Return [X, Y] of the center of cell containing provided text 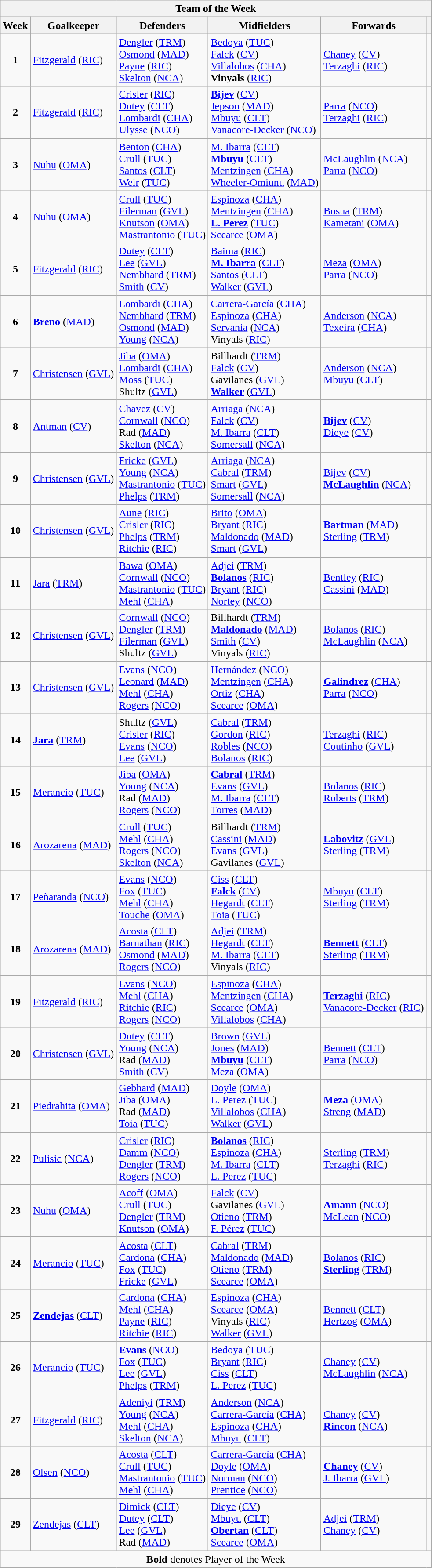
Bold denotes Player of the Week [216, 1559]
Bosua (TRM) Kametani (OMA) [374, 217]
Crisler (RIC) Dutey (CLT) Lombardi (CHA) Ulysse (NCO) [163, 112]
12 [15, 635]
Sterling (TRM) Terzaghi (RIC) [374, 1158]
Crull (TUC) Mehl (CHA) Rogers (NCO) Skelton (NCA) [163, 844]
Forwards [374, 25]
Bedoya (TUC) Bryant (RIC) Ciss (CLT) L. Perez (TUC) [265, 1367]
M. Ibarra (CLT) Mbuyu (CLT) Mentzingen (CHA) Wheeler-Omiunu (MAD) [265, 164]
Defenders [163, 25]
24 [15, 1263]
2 [15, 112]
13 [15, 688]
1 [15, 60]
Chaney (CV) McLaughlin (NCA) [374, 1367]
Week [15, 25]
Adjei (TRM) Hegardt (CLT) M. Ibarra (CLT) Vinyals (RIC) [265, 949]
Evans (NCO) Mehl (CHA) Ritchie (RIC) Rogers (NCO) [163, 1002]
Cabral (TRM) Maldonado (MAD) Otieno (TRM) Scearce (OMA) [265, 1263]
Bolanos (RIC) Sterling (TRM) [374, 1263]
Bennett (CLT) Hertzog (OMA) [374, 1315]
9 [15, 478]
Falck (CV) Gavilanes (GVL) Otieno (TRM) F. Pérez (TUC) [265, 1211]
Hernández (NCO) Mentzingen (CHA) Ortiz (CHA) Scearce (OMA) [265, 688]
Doyle (OMA) L. Perez (TUC) Villalobos (CHA) Walker (GVL) [265, 1106]
Acosta (CLT) Crull (TUC) Mastrantonio (TUC) Mehl (CHA) [163, 1473]
Bentley (RIC) Cassini (MAD) [374, 583]
Adjei (TRM) Bolanos (RIC) Bryant (RIC) Nortey (NCO) [265, 583]
Labovitz (GVL) Sterling (TRM) [374, 844]
Team of the Week [216, 9]
Jiba (OMA) Young (NCA) Rad (MAD) Rogers (NCO) [163, 793]
Arriaga (NCA) Cabral (TRM) Smart (GVL) Somersall (NCA) [265, 478]
Terzaghi (RIC) Vanacore-Decker (RIC) [374, 1002]
Bolanos (RIC) Roberts (TRM) [374, 793]
Anderson (NCA) Carrera-García (CHA) Espinoza (CHA) Mbuyu (CLT) [265, 1420]
3 [15, 164]
Shultz (GVL) Crisler (RIC) Evans (NCO) Lee (GVL) [163, 740]
Carrera-García (CHA) Doyle (OMA) Norman (NCO) Prentice (NCO) [265, 1473]
Crull (TUC) Filerman (GVL) Knutson (OMA) Mastrantonio (TUC) [163, 217]
Bolanos (RIC) McLaughlin (NCA) [374, 635]
Peñaranda (NCO) [73, 897]
Amann (NCO) McLean (NCO) [374, 1211]
14 [15, 740]
Lombardi (CHA) Nembhard (TRM) Osmond (MAD) Young (NCA) [163, 322]
Cabral (TRM) Gordon (RIC) Robles (NCO) Bolanos (RIC) [265, 740]
10 [15, 531]
Piedrahita (OMA) [73, 1106]
Midfielders [265, 25]
Dengler (TRM) Osmond (MAD) Payne (RIC) Skelton (NCA) [163, 60]
Chaney (CV) J. Ibarra (GVL) [374, 1473]
Espinoza (CHA) Scearce (OMA) Vinyals (RIC) Walker (GVL) [265, 1315]
Bennett (CLT) Sterling (TRM) [374, 949]
Acoff (OMA) Crull (TUC) Dengler (TRM) Knutson (OMA) [163, 1211]
Aune (RIC) Crisler (RIC) Phelps (TRM) Ritchie (RIC) [163, 531]
Goalkeeper [73, 25]
Adjei (TRM) Chaney (CV) [374, 1525]
Billhardt (TRM) Cassini (MAD) Evans (GVL) Gavilanes (GVL) [265, 844]
Fricke (GVL) Young (NCA) Mastrantonio (TUC) Phelps (TRM) [163, 478]
McLaughlin (NCA) Parra (NCO) [374, 164]
Evans (NCO) Leonard (MAD) Mehl (CHA) Rogers (NCO) [163, 688]
Breno (MAD) [73, 322]
Arriaga (NCA) Falck (CV) M. Ibarra (CLT) Somersall (NCA) [265, 426]
Meza (OMA) Parra (NCO) [374, 269]
Evans (NCO) Fox (TUC) Lee (GVL) Phelps (TRM) [163, 1367]
22 [15, 1158]
Gebhard (MAD) Jiba (OMA) Rad (MAD) Toia (TUC) [163, 1106]
Billhardt (TRM) Maldonado (MAD) Smith (CV) Vinyals (RIC) [265, 635]
Chaney (CV) Rincon (NCA) [374, 1420]
Espinoza (CHA) Mentzingen (CHA) L. Perez (TUC) Scearce (OMA) [265, 217]
Chavez (CV) Cornwall (NCO) Rad (MAD) Skelton (NCA) [163, 426]
Acosta (CLT) Cardona (CHA) Fox (TUC) Fricke (GVL) [163, 1263]
8 [15, 426]
5 [15, 269]
Anderson (NCA) Texeira (CHA) [374, 322]
Bawa (OMA) Cornwall (NCO) Mastrantonio (TUC) Mehl (CHA) [163, 583]
Acosta (CLT) Barnathan (RIC) Osmond (MAD) Rogers (NCO) [163, 949]
Pulisic (NCA) [73, 1158]
Meza (OMA) Streng (MAD) [374, 1106]
Dutey (CLT) Young (NCA) Rad (MAD) Smith (CV) [163, 1054]
Benton (CHA) Crull (TUC) Santos (CLT) Weir (TUC) [163, 164]
29 [15, 1525]
Jiba (OMA) Lombardi (CHA) Moss (TUC) Shultz (GVL) [163, 373]
Parra (NCO) Terzaghi (RIC) [374, 112]
Bennett (CLT) Parra (NCO) [374, 1054]
Olsen (NCO) [73, 1473]
23 [15, 1211]
4 [15, 217]
19 [15, 1002]
15 [15, 793]
Antman (CV) [73, 426]
Cardona (CHA) Mehl (CHA) Payne (RIC) Ritchie (RIC) [163, 1315]
Dutey (CLT) Lee (GVL) Nembhard (TRM) Smith (CV) [163, 269]
Anderson (NCA) Mbuyu (CLT) [374, 373]
Espinoza (CHA) Mentzingen (CHA) Scearce (OMA) Villalobos (CHA) [265, 1002]
Dimick (CLT) Dutey (CLT) Lee (GVL) Rad (MAD) [163, 1525]
28 [15, 1473]
26 [15, 1367]
Cornwall (NCO) Dengler (TRM) Filerman (GVL) Shultz (GVL) [163, 635]
16 [15, 844]
Evans (NCO) Fox (TUC) Mehl (CHA) Touche (OMA) [163, 897]
Dieye (CV) Mbuyu (CLT) Obertan (CLT) Scearce (OMA) [265, 1525]
Adeniyi (TRM) Young (NCA) Mehl (CHA) Skelton (NCA) [163, 1420]
Galindrez (CHA) Parra (NCO) [374, 688]
Bijev (CV) Jepson (MAD) Mbuyu (CLT) Vanacore-Decker (NCO) [265, 112]
Bijev (CV) Dieye (CV) [374, 426]
6 [15, 322]
Baima (RIC) M. Ibarra (CLT) Santos (CLT) Walker (GVL) [265, 269]
18 [15, 949]
Billhardt (TRM) Falck (CV) Gavilanes (GVL) Walker (GVL) [265, 373]
Carrera-García (CHA) Espinoza (CHA) Servania (NCA) Vinyals (RIC) [265, 322]
21 [15, 1106]
Bedoya (TUC) Falck (CV) Villalobos (CHA) Vinyals (RIC) [265, 60]
Brito (OMA) Bryant (RIC) Maldonado (MAD) Smart (GVL) [265, 531]
20 [15, 1054]
Chaney (CV) Terzaghi (RIC) [374, 60]
Terzaghi (RIC) Coutinho (GVL) [374, 740]
17 [15, 897]
Brown (GVL) Jones (MAD) Mbuyu (CLT) Meza (OMA) [265, 1054]
Bartman (MAD) Sterling (TRM) [374, 531]
Crisler (RIC) Damm (NCO) Dengler (TRM) Rogers (NCO) [163, 1158]
Mbuyu (CLT) Sterling (TRM) [374, 897]
11 [15, 583]
25 [15, 1315]
Bolanos (RIC) Espinoza (CHA) M. Ibarra (CLT) L. Perez (TUC) [265, 1158]
Bijev (CV) McLaughlin (NCA) [374, 478]
Cabral (TRM) Evans (GVL) M. Ibarra (CLT) Torres (MAD) [265, 793]
27 [15, 1420]
Ciss (CLT) Falck (CV) Hegardt (CLT) Toia (TUC) [265, 897]
7 [15, 373]
